Return (x, y) of the center of cell containing provided text 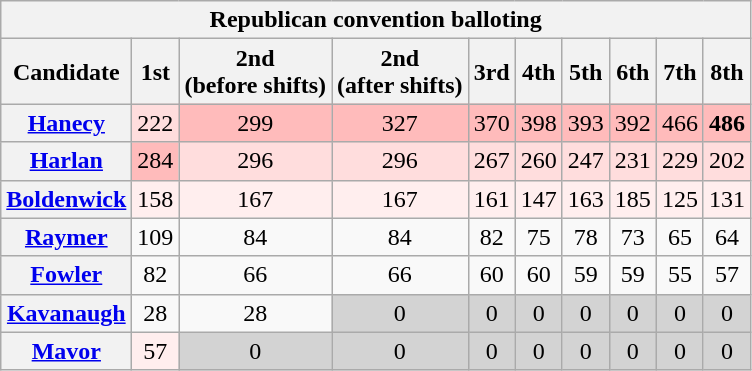
222 (156, 123)
7th (680, 72)
231 (632, 161)
4th (538, 72)
158 (156, 199)
Raymer (66, 237)
Mavor (66, 351)
8th (726, 72)
161 (492, 199)
370 (492, 123)
6th (632, 72)
109 (156, 237)
5th (586, 72)
247 (586, 161)
65 (680, 237)
147 (538, 199)
260 (538, 161)
Kavanaugh (66, 313)
Republican convention balloting (376, 20)
229 (680, 161)
163 (586, 199)
486 (726, 123)
Hanecy (66, 123)
2nd(after shifts) (400, 72)
398 (538, 123)
55 (680, 275)
1st (156, 72)
393 (586, 123)
Fowler (66, 275)
73 (632, 237)
466 (680, 123)
131 (726, 199)
3rd (492, 72)
267 (492, 161)
202 (726, 161)
78 (586, 237)
125 (680, 199)
2nd(before shifts) (256, 72)
284 (156, 161)
299 (256, 123)
327 (400, 123)
Boldenwick (66, 199)
392 (632, 123)
64 (726, 237)
185 (632, 199)
75 (538, 237)
Candidate (66, 72)
Harlan (66, 161)
